Detect which cell encompasses the target text, then output its (x, y) center coordinate. 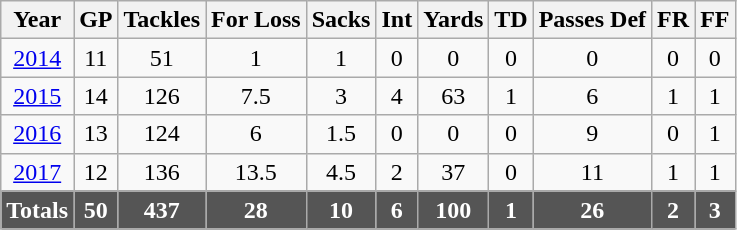
13 (96, 134)
Yards (454, 20)
1.5 (341, 134)
Year (38, 20)
13.5 (256, 172)
14 (96, 96)
100 (454, 210)
Int (397, 20)
TD (511, 20)
7.5 (256, 96)
437 (162, 210)
2017 (38, 172)
Tackles (162, 20)
124 (162, 134)
37 (454, 172)
4 (397, 96)
2015 (38, 96)
12 (96, 172)
2014 (38, 58)
GP (96, 20)
26 (592, 210)
63 (454, 96)
2016 (38, 134)
10 (341, 210)
9 (592, 134)
Sacks (341, 20)
51 (162, 58)
Totals (38, 210)
126 (162, 96)
FF (715, 20)
50 (96, 210)
4.5 (341, 172)
For Loss (256, 20)
136 (162, 172)
Passes Def (592, 20)
FR (674, 20)
28 (256, 210)
